Return [X, Y] of the center of cell containing provided text 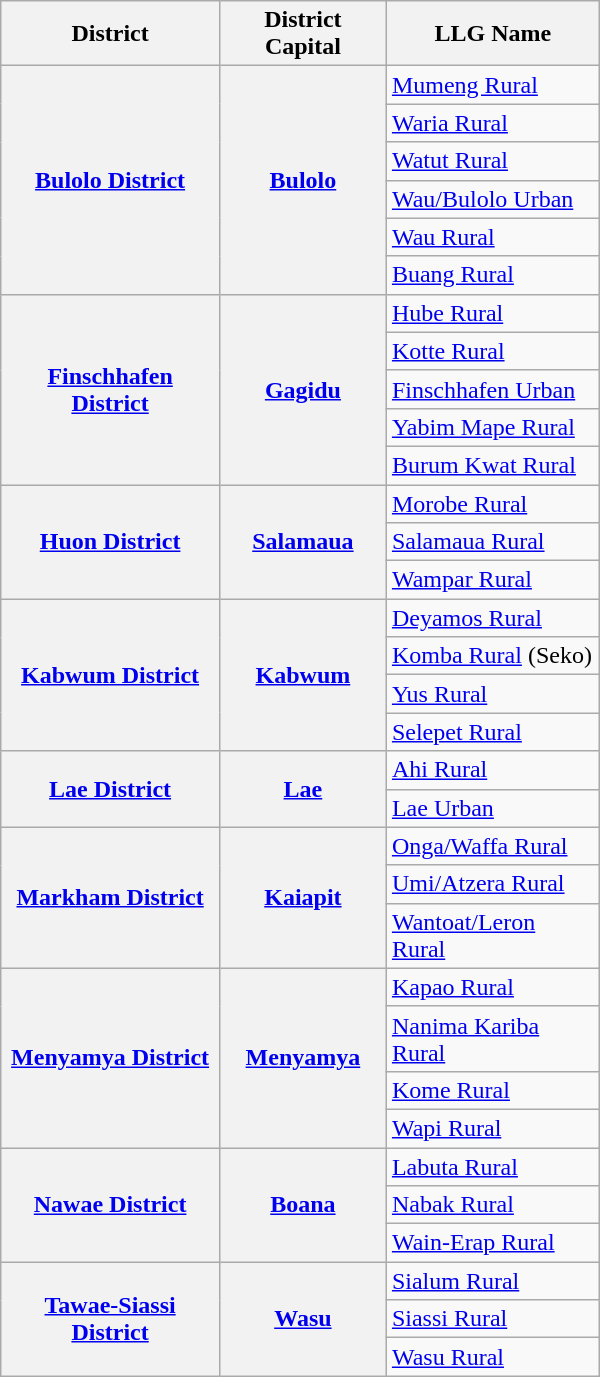
Kapao Rural [492, 987]
Komba Rural (Seko) [492, 656]
Huon District [110, 541]
Nabak Rural [492, 1205]
Wau Rural [492, 237]
Nanima Kariba Rural [492, 1038]
Finschhafen District [110, 389]
Kabwum District [110, 675]
Salamaua Rural [492, 542]
Wampar Rural [492, 580]
Selepet Rural [492, 732]
LLG Name [492, 34]
Boana [302, 1205]
Wasu [302, 1319]
Lae [302, 789]
District [110, 34]
Gagidu [302, 389]
Umi/Atzera Rural [492, 884]
Kabwum [302, 675]
Markham District [110, 898]
Ahi Rural [492, 770]
Kome Rural [492, 1090]
Finschhafen Urban [492, 389]
Deyamos Rural [492, 618]
Lae District [110, 789]
Menyamya District [110, 1058]
District Capital [302, 34]
Watut Rural [492, 161]
Hube Rural [492, 313]
Bulolo [302, 180]
Lae Urban [492, 808]
Kaiapit [302, 898]
Waria Rural [492, 123]
Burum Kwat Rural [492, 465]
Wasu Rural [492, 1357]
Bulolo District [110, 180]
Onga/Waffa Rural [492, 846]
Tawae-Siassi District [110, 1319]
Wantoat/Leron Rural [492, 936]
Wapi Rural [492, 1128]
Labuta Rural [492, 1167]
Wau/Bulolo Urban [492, 199]
Wain-Erap Rural [492, 1243]
Yabim Mape Rural [492, 427]
Buang Rural [492, 275]
Yus Rural [492, 694]
Siassi Rural [492, 1319]
Nawae District [110, 1205]
Sialum Rural [492, 1281]
Kotte Rural [492, 351]
Menyamya [302, 1058]
Morobe Rural [492, 503]
Mumeng Rural [492, 85]
Salamaua [302, 541]
